Extract the [x, y] coordinate from the center of the cell holding the provided text.  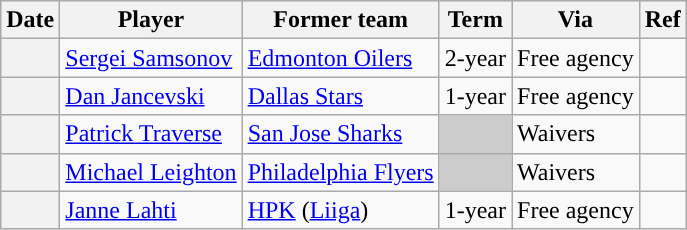
Player [151, 20]
San Jose Sharks [340, 134]
Janne Lahti [151, 210]
Patrick Traverse [151, 134]
Former team [340, 20]
Philadelphia Flyers [340, 172]
Term [475, 20]
Ref [662, 20]
Michael Leighton [151, 172]
2-year [475, 58]
Sergei Samsonov [151, 58]
Via [576, 20]
Date [30, 20]
HPK (Liiga) [340, 210]
Dallas Stars [340, 96]
Dan Jancevski [151, 96]
Edmonton Oilers [340, 58]
